Find where the given text appears and provide that cell's center as (x, y) coordinate. 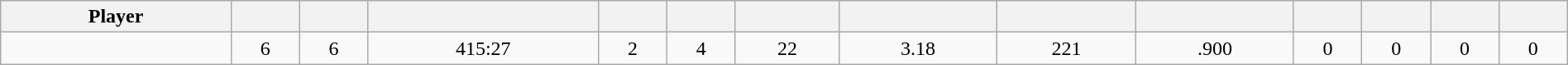
.900 (1215, 48)
3.18 (918, 48)
221 (1067, 48)
4 (701, 48)
2 (633, 48)
415:27 (483, 48)
22 (787, 48)
Player (116, 17)
